Output the (X, Y) coordinate of the center of the cell containing the given text.  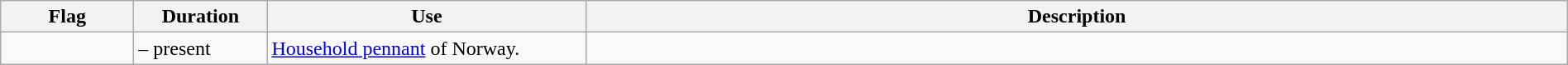
Household pennant of Norway. (427, 48)
Description (1077, 17)
Use (427, 17)
Flag (68, 17)
Duration (200, 17)
– present (200, 48)
